Identify which cell holds the provided text, then report its [X, Y] central coordinate. 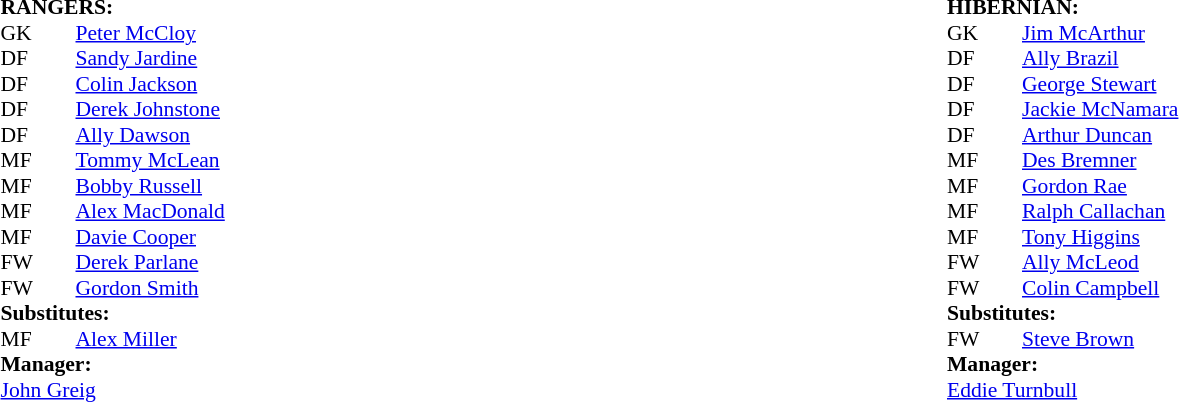
Arthur Duncan [1100, 135]
Sandy Jardine [150, 59]
Jim McArthur [1100, 33]
Gordon Smith [150, 288]
Derek Parlane [150, 263]
Colin Campbell [1100, 288]
Colin Jackson [150, 84]
Tony Higgins [1100, 237]
Derek Johnstone [150, 109]
Jackie McNamara [1100, 109]
Steve Brown [1100, 339]
Tommy McLean [150, 161]
Des Bremner [1100, 161]
Ally Brazil [1100, 59]
Ally McLeod [1100, 263]
Bobby Russell [150, 186]
George Stewart [1100, 84]
Ralph Callachan [1100, 211]
Peter McCloy [150, 33]
Alex Miller [150, 339]
Gordon Rae [1100, 186]
Davie Cooper [150, 237]
Alex MacDonald [150, 211]
Ally Dawson [150, 135]
